Output the [X, Y] coordinate of the center of the cell containing the given text.  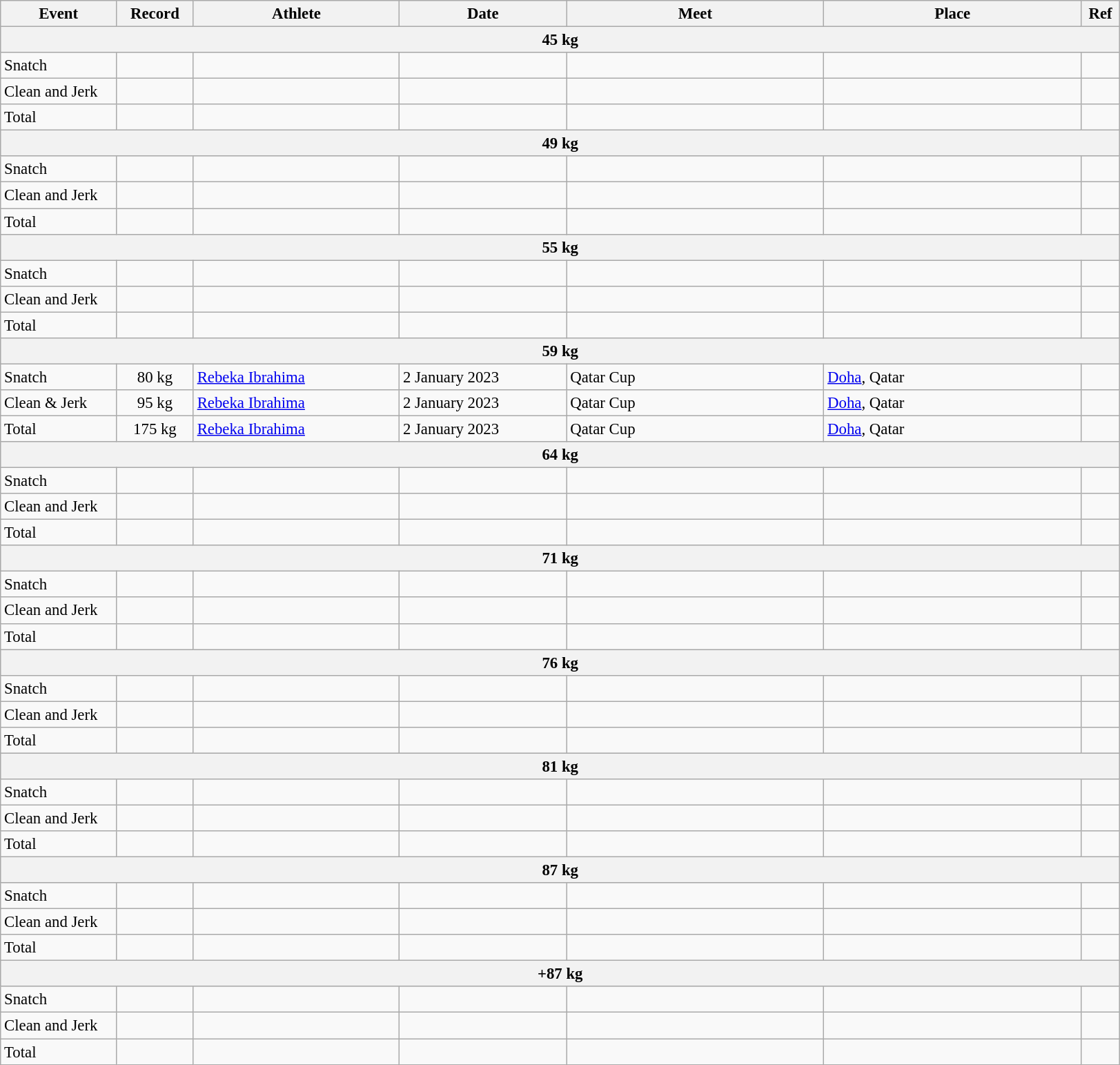
Record [155, 14]
49 kg [560, 144]
87 kg [560, 870]
175 kg [155, 429]
Date [483, 14]
Place [952, 14]
59 kg [560, 351]
+87 kg [560, 974]
Meet [696, 14]
80 kg [155, 377]
95 kg [155, 403]
71 kg [560, 558]
45 kg [560, 40]
Athlete [296, 14]
Clean & Jerk [59, 403]
Ref [1101, 14]
55 kg [560, 247]
64 kg [560, 455]
Event [59, 14]
81 kg [560, 766]
76 kg [560, 663]
